From the cell containing the given text, extract its center point as [X, Y] coordinate. 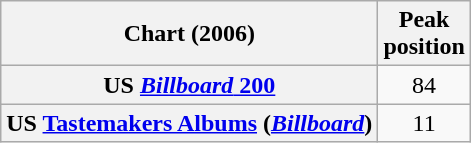
11 [424, 123]
84 [424, 85]
US Billboard 200 [190, 85]
Peak position [424, 34]
Chart (2006) [190, 34]
US Tastemakers Albums (Billboard) [190, 123]
